For the text-containing cell, return its midpoint in (X, Y) coordinate format. 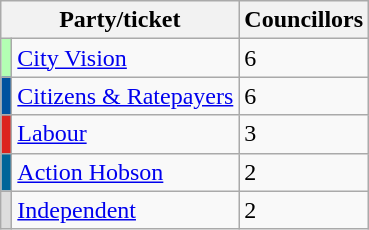
Councillors (304, 20)
Action Hobson (126, 172)
Independent (126, 210)
Labour (126, 134)
3 (304, 134)
City Vision (126, 58)
Citizens & Ratepayers (126, 96)
Party/ticket (120, 20)
